For the text-containing cell, return its midpoint in (X, Y) coordinate format. 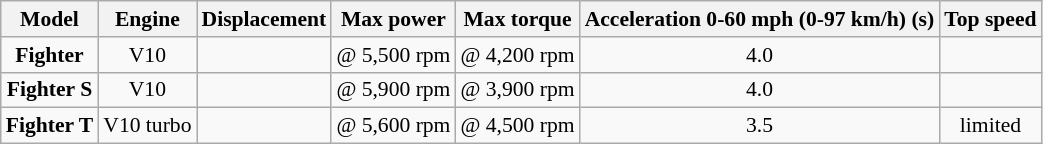
Acceleration 0-60 mph (0-97 km/h) (s) (760, 19)
Fighter S (50, 90)
Displacement (264, 19)
@ 5,600 rpm (393, 126)
@ 4,500 rpm (517, 126)
3.5 (760, 126)
Fighter T (50, 126)
Engine (147, 19)
V10 turbo (147, 126)
@ 3,900 rpm (517, 90)
Top speed (990, 19)
Max torque (517, 19)
limited (990, 126)
Max power (393, 19)
Model (50, 19)
@ 5,900 rpm (393, 90)
Fighter (50, 55)
@ 5,500 rpm (393, 55)
@ 4,200 rpm (517, 55)
